Scan for the cell matching the given text and deliver its [x, y] coordinate at center. 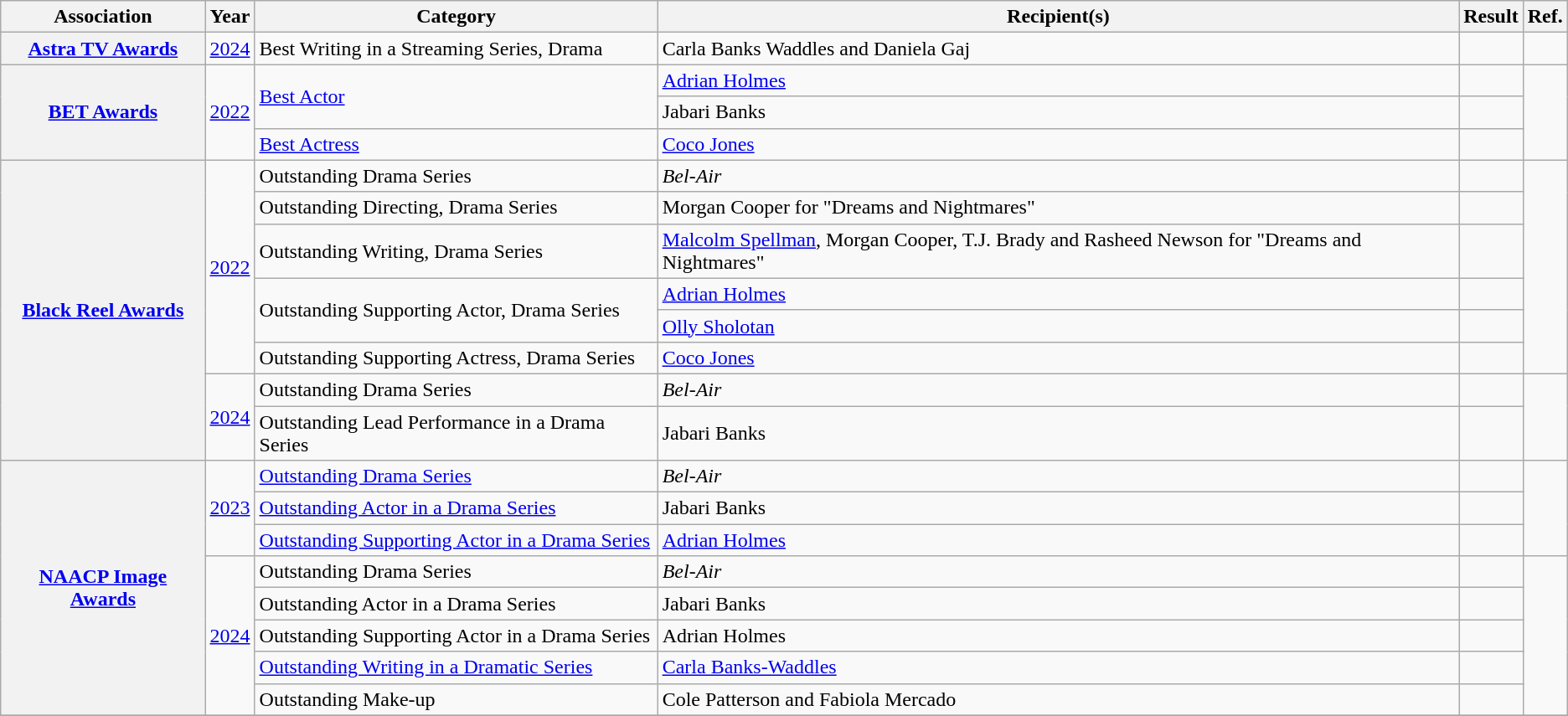
Association [103, 17]
Outstanding Supporting Actor, Drama Series [456, 310]
Outstanding Supporting Actress, Drama Series [456, 358]
Cole Patterson and Fabiola Mercado [1059, 699]
Best Actor [456, 96]
BET Awards [103, 112]
Black Reel Awards [103, 310]
Outstanding Directing, Drama Series [456, 208]
Outstanding Lead Performance in a Drama Series [456, 432]
Astra TV Awards [103, 49]
Result [1491, 17]
Recipient(s) [1059, 17]
Outstanding Make-up [456, 699]
NAACP Image Awards [103, 588]
Year [230, 17]
Malcolm Spellman, Morgan Cooper, T.J. Brady and Rasheed Newson for "Dreams and Nightmares" [1059, 251]
Carla Banks Waddles and Daniela Gaj [1059, 49]
Category [456, 17]
Olly Sholotan [1059, 326]
Outstanding Writing in a Dramatic Series [456, 667]
2023 [230, 508]
Morgan Cooper for "Dreams and Nightmares" [1059, 208]
Best Writing in a Streaming Series, Drama [456, 49]
Ref. [1545, 17]
Carla Banks-Waddles [1059, 667]
Best Actress [456, 144]
Outstanding Writing, Drama Series [456, 251]
